Search for the cell housing the specified text and yield its [X, Y] center coordinate. 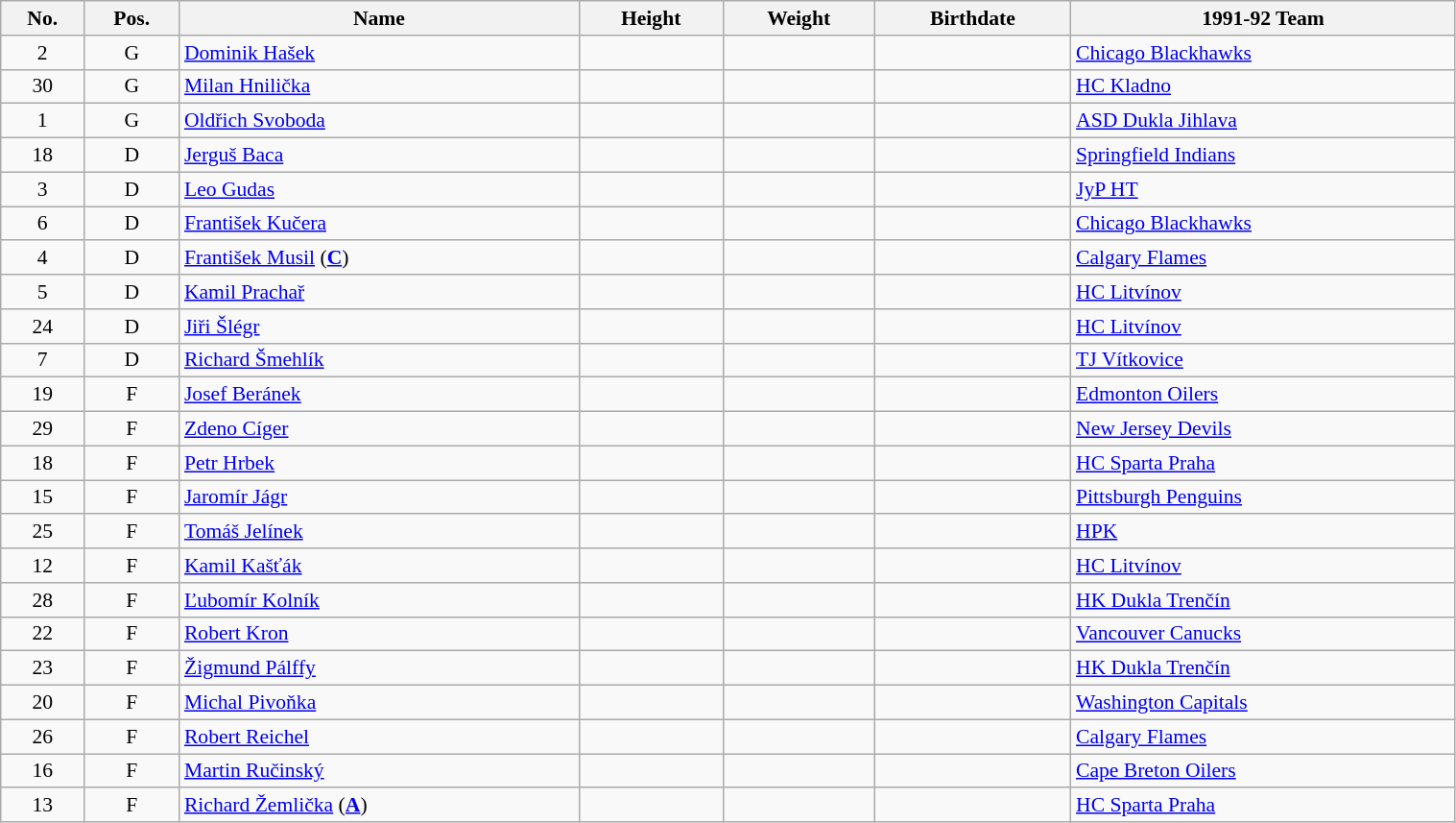
Dominik Hašek [379, 53]
22 [42, 634]
JyP HT [1263, 189]
19 [42, 395]
Jaromír Jágr [379, 497]
HPK [1263, 532]
Washington Capitals [1263, 703]
Michal Pivoňka [379, 703]
30 [42, 86]
Springfield Indians [1263, 156]
23 [42, 668]
Leo Gudas [379, 189]
3 [42, 189]
HC Kladno [1263, 86]
7 [42, 360]
24 [42, 327]
1 [42, 121]
4 [42, 258]
16 [42, 771]
Edmonton Oilers [1263, 395]
25 [42, 532]
Kamil Kašťák [379, 566]
1991-92 Team [1263, 18]
Ľubomír Kolník [379, 600]
František Kučera [379, 224]
Milan Hnilička [379, 86]
12 [42, 566]
20 [42, 703]
Jiři Šlégr [379, 327]
Petr Hrbek [379, 463]
Richard Šmehlík [379, 360]
Pittsburgh Penguins [1263, 497]
František Musil (C) [379, 258]
Josef Beránek [379, 395]
Martin Ručinský [379, 771]
Richard Žemlička (A) [379, 806]
Oldřich Svoboda [379, 121]
No. [42, 18]
Žigmund Pálffy [379, 668]
ASD Dukla Jihlava [1263, 121]
Birthdate [973, 18]
Pos. [132, 18]
29 [42, 429]
Height [651, 18]
Kamil Prachař [379, 292]
Vancouver Canucks [1263, 634]
TJ Vítkovice [1263, 360]
26 [42, 737]
Robert Reichel [379, 737]
Tomáš Jelínek [379, 532]
New Jersey Devils [1263, 429]
6 [42, 224]
5 [42, 292]
15 [42, 497]
Name [379, 18]
Weight [799, 18]
Cape Breton Oilers [1263, 771]
2 [42, 53]
Robert Kron [379, 634]
13 [42, 806]
Zdeno Cíger [379, 429]
Jerguš Baca [379, 156]
28 [42, 600]
